Return the [x, y] coordinate for the center point of the cell that contains the specified text.  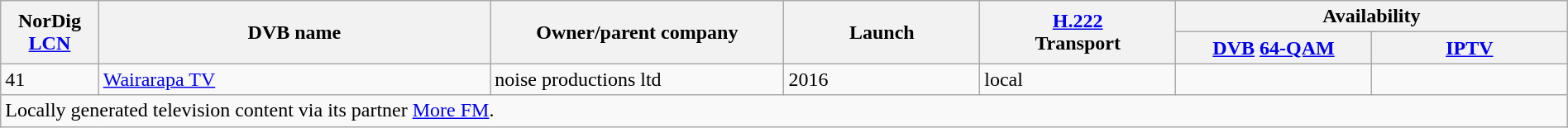
Wairarapa TV [294, 79]
NorDigLCN [50, 32]
DVB 64-QAM [1274, 48]
Owner/parent company [637, 32]
DVB name [294, 32]
local [1078, 79]
Locally generated television content via its partner More FM. [784, 111]
41 [50, 79]
noise productions ltd [637, 79]
Launch [882, 32]
Availability [1372, 17]
2016 [882, 79]
IPTV [1469, 48]
H.222Transport [1078, 32]
